From the cell containing the given text, extract its center point as [X, Y] coordinate. 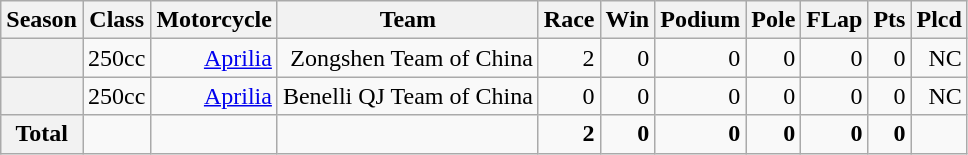
Total [42, 134]
Class [116, 20]
Motorcycle [214, 20]
Race [569, 20]
Benelli QJ Team of China [408, 96]
Pts [890, 20]
Plcd [939, 20]
Season [42, 20]
Podium [700, 20]
Pole [774, 20]
FLap [834, 20]
Zongshen Team of China [408, 58]
Team [408, 20]
Win [628, 20]
